Determine the [X, Y] coordinate at the center of the cell enclosing the given text.  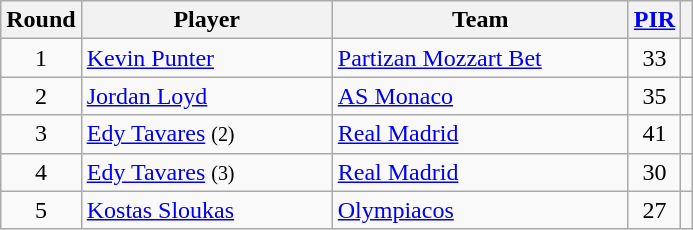
Kevin Punter [206, 58]
Jordan Loyd [206, 96]
41 [654, 134]
5 [41, 210]
Team [480, 20]
Partizan Mozzart Bet [480, 58]
4 [41, 172]
PIR [654, 20]
Kostas Sloukas [206, 210]
3 [41, 134]
Player [206, 20]
Edy Tavares (3) [206, 172]
33 [654, 58]
AS Monaco [480, 96]
35 [654, 96]
27 [654, 210]
2 [41, 96]
1 [41, 58]
Olympiacos [480, 210]
Round [41, 20]
30 [654, 172]
Edy Tavares (2) [206, 134]
